From the cell containing the given text, extract its center point as [x, y] coordinate. 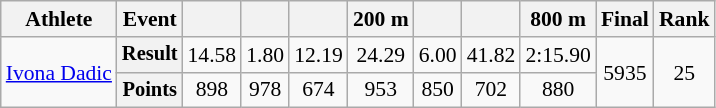
6.00 [438, 55]
24.29 [381, 55]
14.58 [212, 55]
Points [150, 90]
Ivona Dadic [59, 72]
Event [150, 19]
1.80 [265, 55]
674 [318, 90]
41.82 [492, 55]
200 m [381, 19]
Final [625, 19]
898 [212, 90]
Athlete [59, 19]
978 [265, 90]
702 [492, 90]
Result [150, 55]
2:15.90 [558, 55]
880 [558, 90]
25 [684, 72]
850 [438, 90]
953 [381, 90]
5935 [625, 72]
Rank [684, 19]
800 m [558, 19]
12.19 [318, 55]
